Capture the cell that displays the provided text and extract its [X, Y] central coordinate. 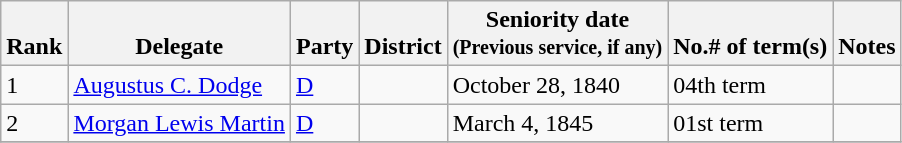
No.# of term(s) [750, 34]
Party [324, 34]
Augustus C. Dodge [180, 85]
District [403, 34]
October 28, 1840 [558, 85]
Notes [867, 34]
Rank [34, 34]
01st term [750, 123]
Seniority date(Previous service, if any) [558, 34]
Morgan Lewis Martin [180, 123]
Delegate [180, 34]
2 [34, 123]
04th term [750, 85]
1 [34, 85]
March 4, 1845 [558, 123]
